Scan for the cell matching the given text and deliver its [x, y] coordinate at center. 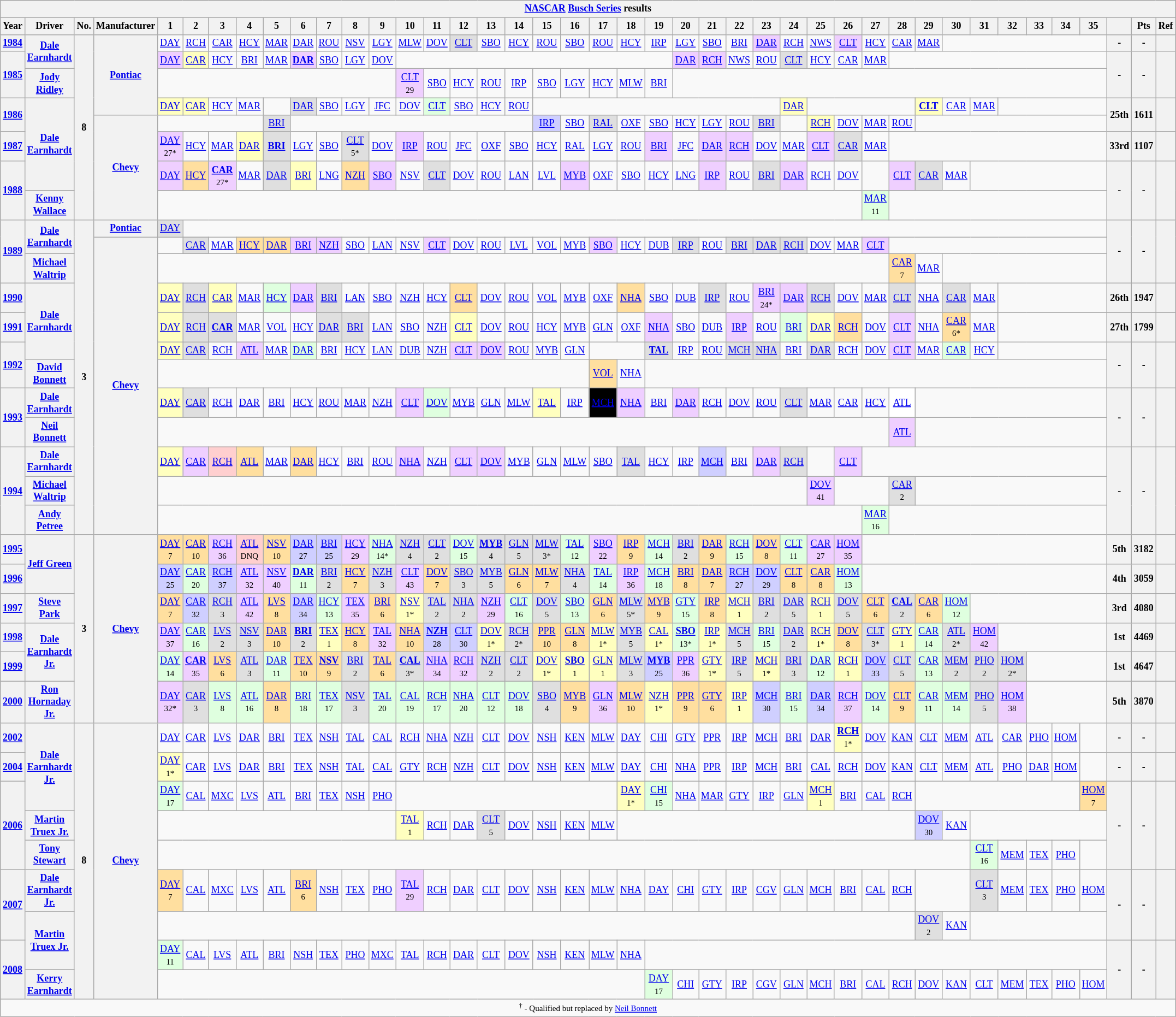
HOM13 [848, 579]
27 [876, 26]
1991 [13, 327]
CAR35 [196, 667]
ATLDNQ [250, 549]
4080 [1143, 608]
TEX1 [329, 637]
12 [464, 26]
IRP1* [712, 637]
NHA14* [382, 549]
9 [382, 26]
MEM14 [957, 702]
2002 [13, 738]
Year [13, 26]
4th [1119, 579]
11 [437, 26]
MLW7 [547, 579]
TAL14 [603, 579]
PHO2 [984, 667]
2007 [13, 905]
DOV15 [464, 549]
NZH28 [437, 637]
HOM7 [1093, 796]
DAY14 [170, 667]
4647 [1143, 667]
CAR10 [196, 549]
HOM2* [1012, 667]
† - Qualified but replaced by Neil Bonnett [588, 1008]
1996 [13, 579]
SBO3 [464, 579]
DAR10 [277, 637]
DAR27 [303, 549]
1799 [1143, 327]
NSV1* [409, 608]
MAR11 [876, 205]
NZH1* [658, 702]
TAL2 [437, 608]
4469 [1143, 637]
30 [957, 26]
DOV7 [437, 579]
1988 [13, 190]
2008 [13, 970]
BRI25 [329, 549]
CHI15 [658, 796]
HOM35 [848, 549]
TAL1 [409, 826]
NHA2 [464, 608]
3182 [1143, 549]
IRP36 [631, 579]
17 [603, 26]
Kerry Earnhardt [49, 984]
CAL19 [409, 702]
26th [1119, 298]
IRP1 [739, 702]
DAR2 [794, 637]
SBO4 [547, 702]
MCH30 [767, 702]
RCH2* [519, 637]
CAR20 [196, 579]
28 [902, 26]
CAL2 [902, 608]
LVS6 [222, 667]
ATL2* [957, 637]
1 [170, 26]
HOM38 [1012, 702]
PPR10 [547, 637]
CLT8 [794, 579]
TEX10 [303, 667]
IRP9 [631, 549]
MLW3* [547, 549]
GLN8 [574, 637]
CAR32 [196, 608]
DAR9 [712, 549]
1992 [13, 365]
LVS2 [222, 637]
1986 [13, 115]
21 [712, 26]
1987 [13, 146]
HOM42 [984, 637]
24 [794, 26]
CAR27 [821, 549]
CLT6 [876, 608]
NSV40 [277, 579]
David Bonnett [49, 374]
CLT3* [876, 637]
2000 [13, 702]
DAY27* [170, 146]
TEX17 [329, 702]
DAY11 [170, 955]
SBO13* [686, 637]
23 [767, 26]
DAR5 [794, 608]
Jody Ridley [49, 83]
29 [929, 26]
RCH3 [222, 608]
CAR6* [957, 327]
34 [1066, 26]
CAR8 [821, 579]
3059 [1143, 579]
Driver [49, 26]
ATL42 [250, 608]
DAR7 [712, 579]
14 [519, 26]
1107 [1143, 146]
NZH3 [382, 579]
2004 [13, 767]
NZH4 [409, 549]
TAL6 [382, 667]
Kenny Wallace [49, 205]
IRP5 [739, 667]
MYB4 [491, 549]
HCY13 [329, 608]
NZH29 [491, 608]
MAR16 [876, 520]
Manufacturer [126, 26]
6 [303, 26]
CLT11 [794, 549]
TAL29 [409, 890]
SBO13 [574, 608]
CAR6 [929, 608]
DAY37 [170, 637]
RCH17 [437, 702]
27th [1119, 327]
CLT30 [464, 637]
TAL32 [382, 637]
33rd [1119, 146]
20 [686, 26]
SBO1 [574, 667]
GLN36 [603, 702]
NHA4 [574, 579]
BRI18 [303, 702]
Neil Bonnett [49, 432]
Andy Petree [49, 520]
DAR8 [277, 702]
NHA20 [464, 702]
PHO5 [984, 702]
GTY1* [712, 667]
DOV41 [821, 491]
DOV18 [519, 702]
35 [1093, 26]
BRI24* [767, 298]
TAL20 [382, 702]
Jeff Green [49, 564]
CLT43 [409, 579]
19 [658, 26]
DOV29 [767, 579]
PPR9 [686, 702]
DOV14 [876, 702]
HCY29 [355, 549]
PPR36 [686, 667]
3rd [1119, 608]
DOV2 [929, 926]
15 [547, 26]
1984 [13, 43]
ATL16 [250, 702]
GTY6 [712, 702]
GTY1 [902, 637]
5 [277, 26]
DOV33 [876, 667]
NSV9 [329, 667]
ATL32 [250, 579]
MLW5* [631, 608]
NASCAR Busch Series results [588, 9]
1995 [13, 549]
32 [1012, 26]
MLW1* [603, 637]
MCH1* [767, 667]
DAY32* [170, 702]
1993 [13, 417]
MCH18 [658, 579]
CAR7 [902, 269]
25th [1119, 115]
HCY8 [355, 637]
BRI8 [686, 579]
CLT3 [984, 890]
CAR2 [902, 491]
1985 [13, 74]
10 [409, 26]
No. [84, 26]
CLT12 [491, 702]
CAR13 [929, 667]
1947 [1143, 298]
16 [574, 26]
CAL1* [658, 637]
1611 [1143, 115]
Ref [1166, 26]
GLN1 [603, 667]
1994 [13, 490]
CLT29 [409, 83]
ATL3 [250, 667]
DAY25 [170, 579]
MEM2 [957, 667]
1999 [13, 667]
MLW3 [631, 667]
NHA10 [409, 637]
HOM12 [957, 608]
NZH2 [491, 667]
25 [821, 26]
Steve Park [49, 608]
SBO22 [603, 549]
CAR11 [929, 702]
22 [739, 26]
MCH5 [739, 637]
33 [1040, 26]
HCY7 [355, 579]
CAR3 [196, 702]
CLT9 [902, 702]
2 [196, 26]
7 [329, 26]
DOV30 [929, 826]
MYB25 [658, 667]
3870 [1143, 702]
1998 [13, 637]
Ron Hornaday Jr. [49, 702]
1997 [13, 608]
CAR16 [196, 637]
TAL12 [574, 549]
CAL3* [409, 667]
RCH32 [464, 667]
MCH14 [658, 549]
RCH36 [222, 549]
RCH15 [739, 549]
NHA34 [437, 667]
IRP8 [712, 608]
GLN5 [519, 549]
26 [848, 26]
1989 [13, 251]
18 [631, 26]
Pts [1143, 26]
CLT5* [355, 146]
RCH27 [739, 579]
GTY15 [686, 608]
2006 [13, 826]
DAR12 [821, 667]
CAR14 [929, 637]
4 [250, 26]
TEX35 [355, 608]
13 [491, 26]
1990 [13, 298]
BRI3 [794, 667]
31 [984, 26]
Tony Stewart [49, 855]
NSV10 [277, 549]
CAR27* [222, 176]
MLW10 [631, 702]
